Return (X, Y) of the center of cell containing provided text 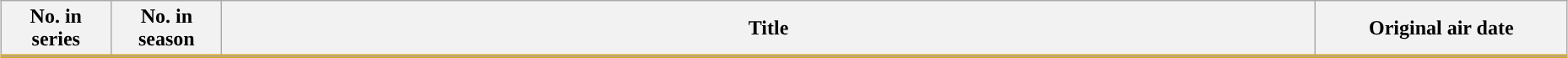
No. inseries (56, 29)
Original air date (1441, 29)
No. inseason (167, 29)
Title (768, 29)
